Extract the [x, y] coordinate from the center of the cell holding the provided text.  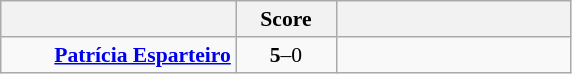
5–0 [286, 55]
Score [286, 19]
Patrícia Esparteiro [118, 55]
